Search for the cell housing the specified text and yield its (x, y) center coordinate. 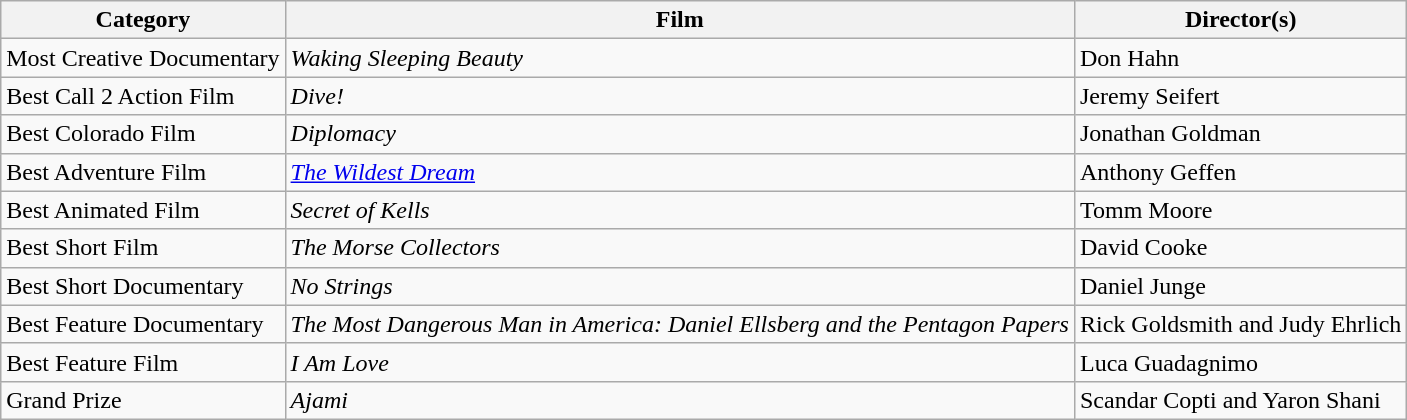
Best Feature Documentary (143, 324)
Best Feature Film (143, 362)
Daniel Junge (1240, 286)
Most Creative Documentary (143, 58)
No Strings (680, 286)
Film (680, 20)
Director(s) (1240, 20)
The Morse Collectors (680, 248)
Best Short Documentary (143, 286)
Jonathan Goldman (1240, 134)
David Cooke (1240, 248)
Dive! (680, 96)
Best Call 2 Action Film (143, 96)
Jeremy Seifert (1240, 96)
The Most Dangerous Man in America: Daniel Ellsberg and the Pentagon Papers (680, 324)
The Wildest Dream (680, 172)
Secret of Kells (680, 210)
Rick Goldsmith and Judy Ehrlich (1240, 324)
I Am Love (680, 362)
Luca Guadagnimo (1240, 362)
Ajami (680, 400)
Scandar Copti and Yaron Shani (1240, 400)
Best Adventure Film (143, 172)
Waking Sleeping Beauty (680, 58)
Anthony Geffen (1240, 172)
Grand Prize (143, 400)
Best Animated Film (143, 210)
Don Hahn (1240, 58)
Best Short Film (143, 248)
Tomm Moore (1240, 210)
Category (143, 20)
Best Colorado Film (143, 134)
Diplomacy (680, 134)
